Search for the cell housing the specified text and yield its (x, y) center coordinate. 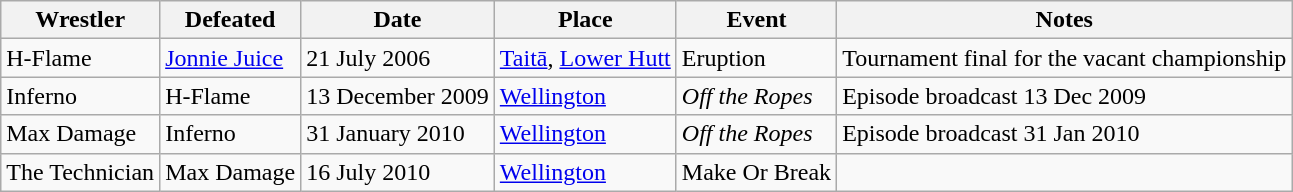
Eruption (756, 58)
Event (756, 20)
Episode broadcast 13 Dec 2009 (1064, 96)
Date (398, 20)
13 December 2009 (398, 96)
16 July 2010 (398, 172)
The Technician (80, 172)
Place (585, 20)
31 January 2010 (398, 134)
Tournament final for the vacant championship (1064, 58)
Jonnie Juice (230, 58)
Episode broadcast 31 Jan 2010 (1064, 134)
Make Or Break (756, 172)
Notes (1064, 20)
Defeated (230, 20)
Wrestler (80, 20)
Taitā, Lower Hutt (585, 58)
21 July 2006 (398, 58)
